Pinpoint the cell where the given text exists, returning its [x, y] midpoint coordinate. 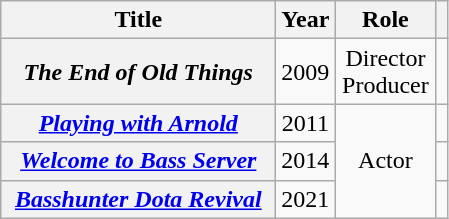
Role [386, 20]
The End of Old Things [138, 72]
Basshunter Dota Revival [138, 199]
2009 [306, 72]
Title [138, 20]
2021 [306, 199]
Welcome to Bass Server [138, 161]
2014 [306, 161]
Actor [386, 161]
Year [306, 20]
DirectorProducer [386, 72]
2011 [306, 123]
Playing with Arnold [138, 123]
